Pinpoint the cell where the given text exists, returning its (x, y) midpoint coordinate. 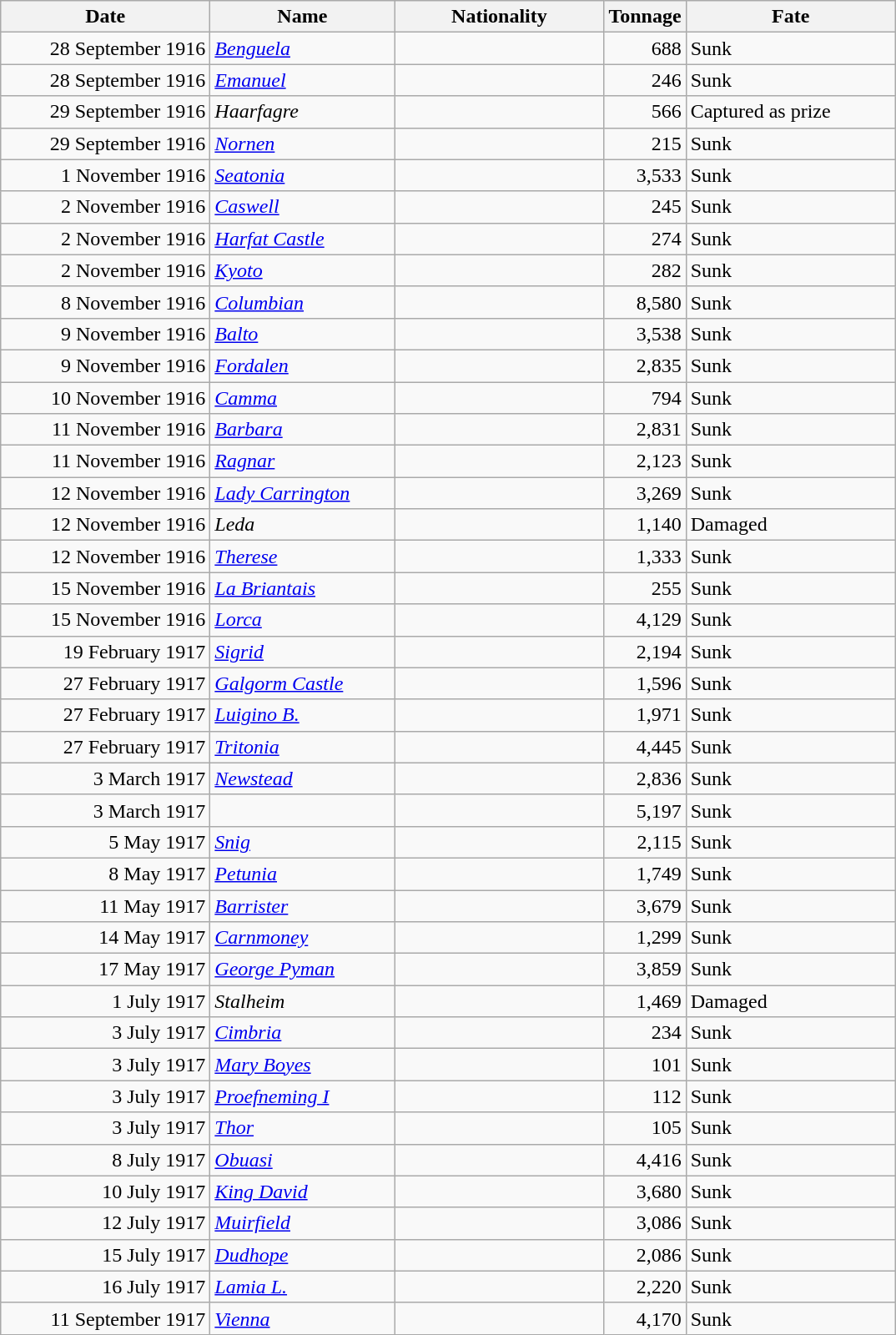
Barrister (302, 905)
8 May 1917 (105, 874)
1,299 (645, 938)
2,123 (645, 461)
105 (645, 1128)
Nornen (302, 144)
1,749 (645, 874)
2,836 (645, 778)
12 July 1917 (105, 1223)
Proefneming I (302, 1096)
4,416 (645, 1160)
Sigrid (302, 652)
282 (645, 270)
Muirfield (302, 1223)
Harfat Castle (302, 239)
112 (645, 1096)
566 (645, 112)
Petunia (302, 874)
Stalheim (302, 1001)
3,679 (645, 905)
1,469 (645, 1001)
8 July 1917 (105, 1160)
8,580 (645, 302)
Columbian (302, 302)
19 February 1917 (105, 652)
3,538 (645, 334)
Carnmoney (302, 938)
Captured as prize (791, 112)
Mary Boyes (302, 1065)
Dudhope (302, 1255)
15 July 1917 (105, 1255)
1,596 (645, 683)
4,445 (645, 747)
Tritonia (302, 747)
17 May 1917 (105, 970)
274 (645, 239)
Seatonia (302, 175)
3,680 (645, 1191)
2,194 (645, 652)
246 (645, 80)
Date (105, 17)
11 September 1917 (105, 1318)
Ragnar (302, 461)
2,835 (645, 365)
3,086 (645, 1223)
215 (645, 144)
Camma (302, 398)
5,197 (645, 810)
Vienna (302, 1318)
Lady Carrington (302, 493)
Barbara (302, 430)
Fate (791, 17)
14 May 1917 (105, 938)
688 (645, 48)
Name (302, 17)
8 November 1916 (105, 302)
2,220 (645, 1287)
4,129 (645, 620)
Benguela (302, 48)
3,859 (645, 970)
11 May 1917 (105, 905)
255 (645, 588)
Balto (302, 334)
Kyoto (302, 270)
Lamia L. (302, 1287)
George Pyman (302, 970)
Obuasi (302, 1160)
1,140 (645, 525)
10 July 1917 (105, 1191)
Thor (302, 1128)
1 July 1917 (105, 1001)
Cimbria (302, 1033)
234 (645, 1033)
1,333 (645, 557)
Luigino B. (302, 715)
245 (645, 207)
Therese (302, 557)
3,269 (645, 493)
10 November 1916 (105, 398)
Galgorm Castle (302, 683)
Emanuel (302, 80)
Leda (302, 525)
16 July 1917 (105, 1287)
Haarfagre (302, 112)
Caswell (302, 207)
2,831 (645, 430)
1 November 1916 (105, 175)
Snig (302, 842)
Tonnage (645, 17)
4,170 (645, 1318)
5 May 1917 (105, 842)
2,115 (645, 842)
3,533 (645, 175)
1,971 (645, 715)
La Briantais (302, 588)
King David (302, 1191)
Nationality (499, 17)
101 (645, 1065)
Newstead (302, 778)
Lorca (302, 620)
2,086 (645, 1255)
Fordalen (302, 365)
794 (645, 398)
